Extract the (x, y) coordinate from the center of the cell holding the provided text.  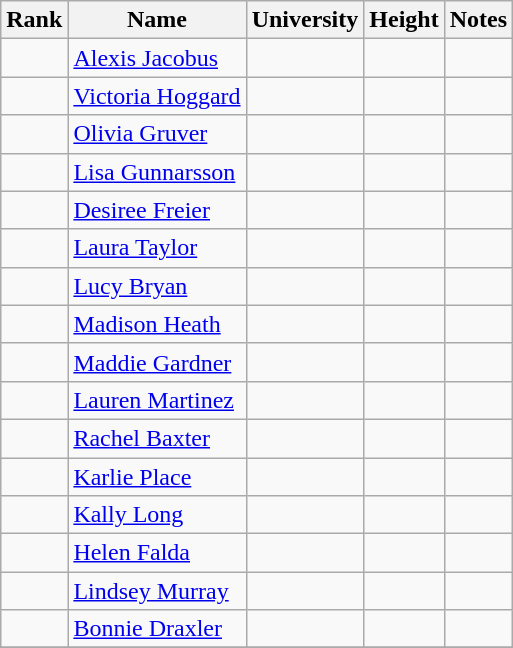
Notes (478, 20)
University (305, 20)
Lucy Bryan (157, 286)
Name (157, 20)
Madison Heath (157, 324)
Olivia Gruver (157, 134)
Bonnie Draxler (157, 629)
Laura Taylor (157, 248)
Kally Long (157, 515)
Height (404, 20)
Rank (34, 20)
Alexis Jacobus (157, 58)
Lisa Gunnarsson (157, 172)
Lauren Martinez (157, 400)
Karlie Place (157, 477)
Lindsey Murray (157, 591)
Helen Falda (157, 553)
Desiree Freier (157, 210)
Victoria Hoggard (157, 96)
Maddie Gardner (157, 362)
Rachel Baxter (157, 438)
